Capture the cell that displays the provided text and extract its [x, y] central coordinate. 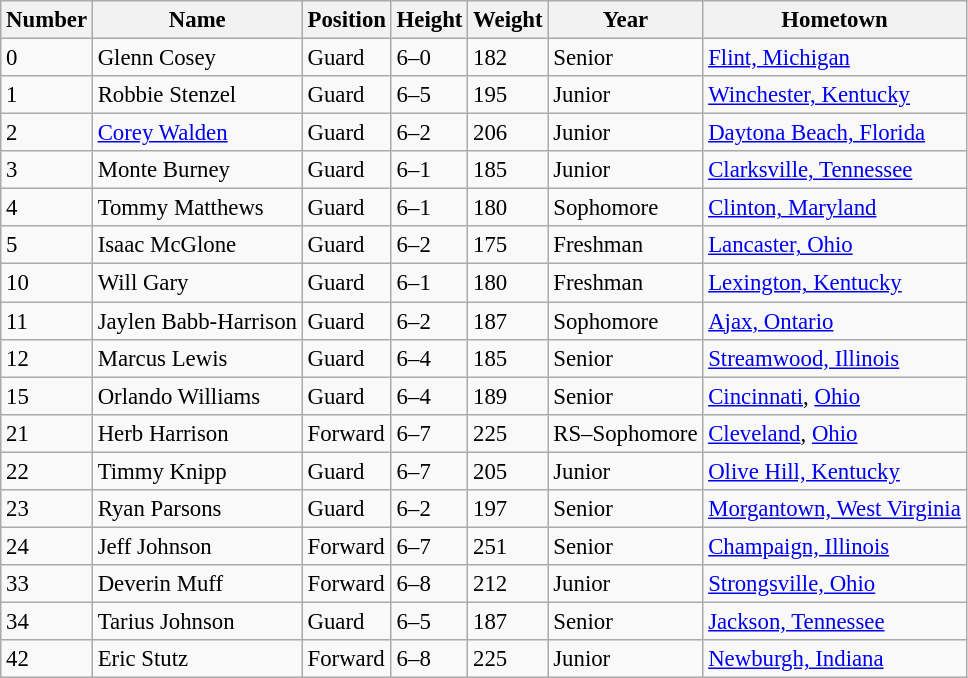
Clarksville, Tennessee [834, 170]
Jaylen Babb-Harrison [197, 321]
Lancaster, Ohio [834, 245]
175 [508, 245]
212 [508, 584]
4 [47, 208]
34 [47, 621]
Cleveland, Ohio [834, 433]
Glenn Cosey [197, 58]
0 [47, 58]
Number [47, 20]
Corey Walden [197, 133]
Newburgh, Indiana [834, 659]
205 [508, 471]
33 [47, 584]
Monte Burney [197, 170]
182 [508, 58]
RS–Sophomore [626, 433]
Olive Hill, Kentucky [834, 471]
Daytona Beach, Florida [834, 133]
Clinton, Maryland [834, 208]
197 [508, 509]
10 [47, 283]
21 [47, 433]
Position [346, 20]
1 [47, 95]
Deverin Muff [197, 584]
5 [47, 245]
Name [197, 20]
42 [47, 659]
Morgantown, West Virginia [834, 509]
Orlando Williams [197, 396]
15 [47, 396]
Cincinnati, Ohio [834, 396]
Herb Harrison [197, 433]
Champaign, Illinois [834, 546]
Jeff Johnson [197, 546]
Height [429, 20]
Eric Stutz [197, 659]
23 [47, 509]
Year [626, 20]
Tarius Johnson [197, 621]
Will Gary [197, 283]
Isaac McGlone [197, 245]
Streamwood, Illinois [834, 358]
Robbie Stenzel [197, 95]
Ryan Parsons [197, 509]
Tommy Matthews [197, 208]
11 [47, 321]
Timmy Knipp [197, 471]
2 [47, 133]
251 [508, 546]
Lexington, Kentucky [834, 283]
22 [47, 471]
Weight [508, 20]
3 [47, 170]
Hometown [834, 20]
Strongsville, Ohio [834, 584]
195 [508, 95]
6–0 [429, 58]
Jackson, Tennessee [834, 621]
Ajax, Ontario [834, 321]
Winchester, Kentucky [834, 95]
206 [508, 133]
Marcus Lewis [197, 358]
24 [47, 546]
189 [508, 396]
12 [47, 358]
Flint, Michigan [834, 58]
